Determine the (X, Y) coordinate at the center of the cell enclosing the given text.  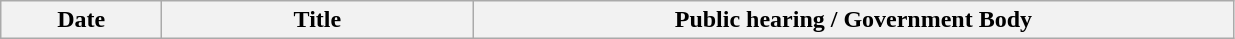
Title (318, 20)
Public hearing / Government Body (854, 20)
Date (82, 20)
